Scan for the cell matching the given text and deliver its (x, y) coordinate at center. 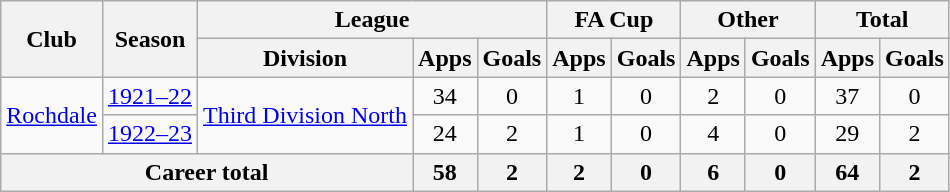
FA Cup (614, 20)
34 (445, 96)
37 (847, 96)
Season (150, 39)
Rochdale (52, 115)
1922–23 (150, 134)
29 (847, 134)
League (372, 20)
Other (748, 20)
Career total (207, 172)
4 (713, 134)
64 (847, 172)
Division (306, 58)
Total (882, 20)
1921–22 (150, 96)
Club (52, 39)
24 (445, 134)
6 (713, 172)
Third Division North (306, 115)
58 (445, 172)
